Provide the [x, y] coordinate of the cell's center where the given text is located.  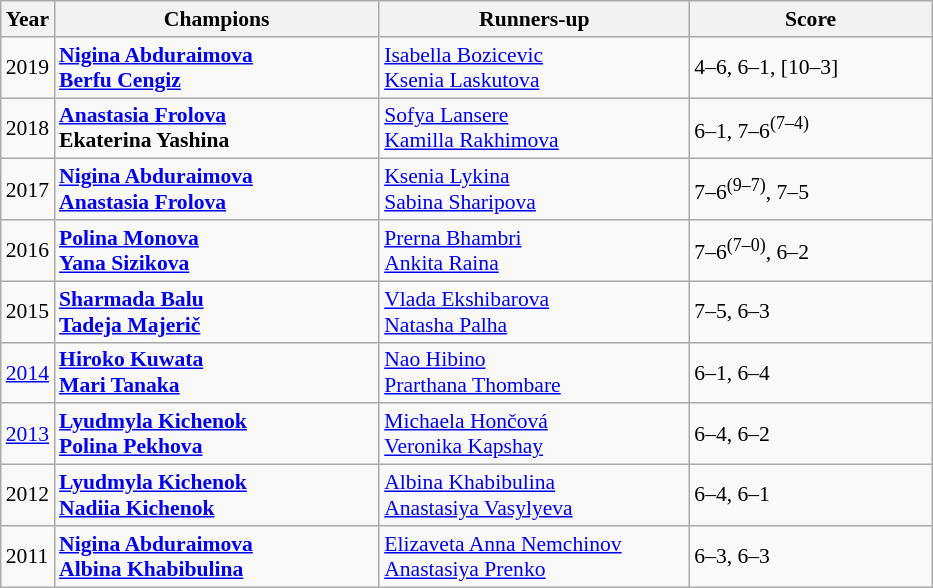
Runners-up [534, 19]
2013 [28, 434]
7–5, 6–3 [810, 312]
2014 [28, 372]
Nigina Abduraimova Albina Khabibulina [216, 556]
4–6, 6–1, [10–3] [810, 68]
Prerna Bhambri Ankita Raina [534, 250]
Sharmada Balu Tadeja Majerič [216, 312]
2017 [28, 190]
Albina Khabibulina Anastasiya Vasylyeva [534, 496]
Nigina Abduraimova Berfu Cengiz [216, 68]
Isabella Bozicevic Ksenia Laskutova [534, 68]
6–1, 6–4 [810, 372]
Lyudmyla Kichenok Polina Pekhova [216, 434]
Nao Hibino Prarthana Thombare [534, 372]
2015 [28, 312]
Year [28, 19]
Score [810, 19]
2018 [28, 128]
Polina Monova Yana Sizikova [216, 250]
2011 [28, 556]
Anastasia Frolova Ekaterina Yashina [216, 128]
Lyudmyla Kichenok Nadiia Kichenok [216, 496]
Champions [216, 19]
6–4, 6–1 [810, 496]
7–6(9–7), 7–5 [810, 190]
Elizaveta Anna Nemchinov Anastasiya Prenko [534, 556]
Nigina Abduraimova Anastasia Frolova [216, 190]
Michaela Hončová Veronika Kapshay [534, 434]
6–3, 6–3 [810, 556]
Vlada Ekshibarova Natasha Palha [534, 312]
Hiroko Kuwata Mari Tanaka [216, 372]
2019 [28, 68]
6–1, 7–6(7–4) [810, 128]
2016 [28, 250]
Ksenia Lykina Sabina Sharipova [534, 190]
7–6(7–0), 6–2 [810, 250]
Sofya Lansere Kamilla Rakhimova [534, 128]
6–4, 6–2 [810, 434]
2012 [28, 496]
